Scan for the cell matching the given text and deliver its [X, Y] coordinate at center. 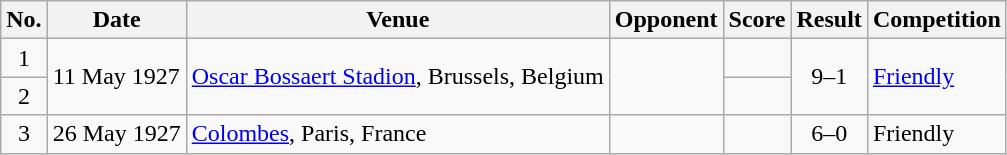
11 May 1927 [116, 77]
26 May 1927 [116, 134]
9–1 [829, 77]
6–0 [829, 134]
3 [24, 134]
Date [116, 20]
Opponent [666, 20]
Competition [936, 20]
Result [829, 20]
2 [24, 96]
Score [757, 20]
Colombes, Paris, France [398, 134]
No. [24, 20]
Oscar Bossaert Stadion, Brussels, Belgium [398, 77]
1 [24, 58]
Venue [398, 20]
